For the text-containing cell, return its midpoint in [x, y] coordinate format. 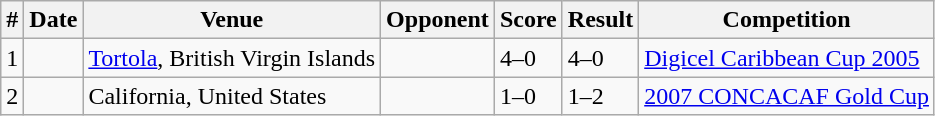
Score [528, 20]
# [12, 20]
Opponent [438, 20]
Tortola, British Virgin Islands [232, 58]
California, United States [232, 96]
Competition [787, 20]
2007 CONCACAF Gold Cup [787, 96]
1–2 [600, 96]
Digicel Caribbean Cup 2005 [787, 58]
Venue [232, 20]
2 [12, 96]
1 [12, 58]
Result [600, 20]
1–0 [528, 96]
Date [54, 20]
